Return [X, Y] of the center of cell containing provided text 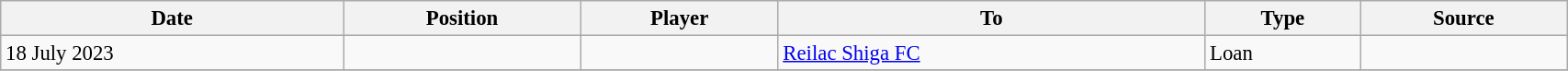
18 July 2023 [173, 53]
Loan [1282, 53]
Player [680, 18]
Date [173, 18]
Position [463, 18]
To [992, 18]
Source [1464, 18]
Type [1282, 18]
Reilac Shiga FC [992, 53]
